Capture the cell that displays the provided text and extract its (x, y) central coordinate. 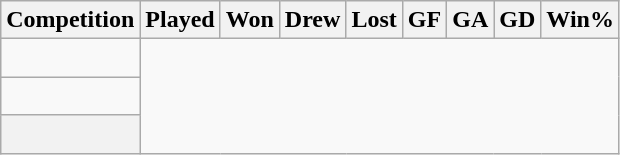
Competition (70, 20)
GA (470, 20)
Drew (312, 20)
GF (424, 20)
Win% (580, 20)
Won (250, 20)
GD (518, 20)
Played (180, 20)
Lost (374, 20)
